For the text-containing cell, return its midpoint in [x, y] coordinate format. 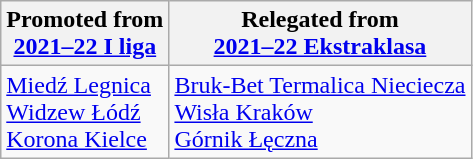
Miedź Legnica Widzew Łódź Korona Kielce [85, 112]
Bruk-Bet Termalica Nieciecza Wisła Kraków Górnik Łęczna [320, 112]
Promoted from2021–22 I liga [85, 34]
Relegated from2021–22 Ekstraklasa [320, 34]
